Determine the (x, y) coordinate at the center of the cell enclosing the given text.  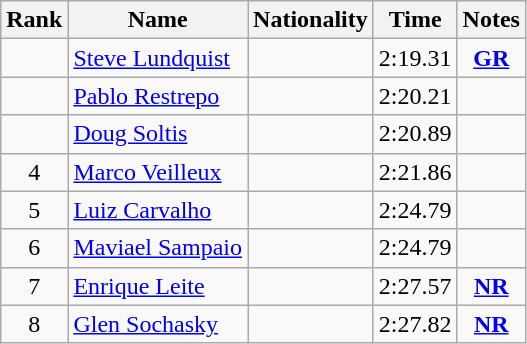
Pablo Restrepo (158, 96)
5 (34, 210)
Luiz Carvalho (158, 210)
Maviael Sampaio (158, 248)
Marco Veilleux (158, 172)
Notes (491, 20)
Steve Lundquist (158, 58)
Rank (34, 20)
2:21.86 (415, 172)
2:27.82 (415, 324)
2:20.21 (415, 96)
2:19.31 (415, 58)
GR (491, 58)
Nationality (311, 20)
6 (34, 248)
Name (158, 20)
Doug Soltis (158, 134)
2:20.89 (415, 134)
7 (34, 286)
8 (34, 324)
Glen Sochasky (158, 324)
Time (415, 20)
Enrique Leite (158, 286)
2:27.57 (415, 286)
4 (34, 172)
